Return the [X, Y] coordinate for the center point of the cell that contains the specified text.  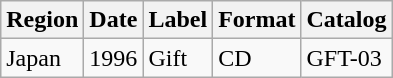
Format [257, 20]
Gift [178, 58]
1996 [114, 58]
Japan [42, 58]
Label [178, 20]
Catalog [346, 20]
Region [42, 20]
GFT-03 [346, 58]
Date [114, 20]
CD [257, 58]
